Pinpoint the cell where the given text exists, returning its (x, y) midpoint coordinate. 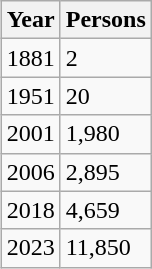
1951 (30, 96)
2006 (30, 172)
2018 (30, 210)
2001 (30, 134)
2023 (30, 248)
Persons (106, 20)
2,895 (106, 172)
11,850 (106, 248)
1,980 (106, 134)
2 (106, 58)
1881 (30, 58)
Year (30, 20)
20 (106, 96)
4,659 (106, 210)
